Search for the cell housing the specified text and yield its [X, Y] center coordinate. 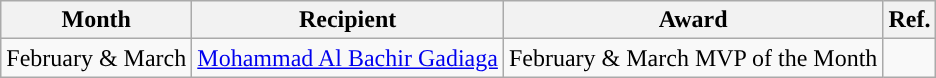
Mohammad Al Bachir Gadiaga [348, 58]
Ref. [910, 20]
February & March [96, 58]
February & March MVP of the Month [692, 58]
Award [692, 20]
Recipient [348, 20]
Month [96, 20]
